Find where the given text appears and provide that cell's center as [x, y] coordinate. 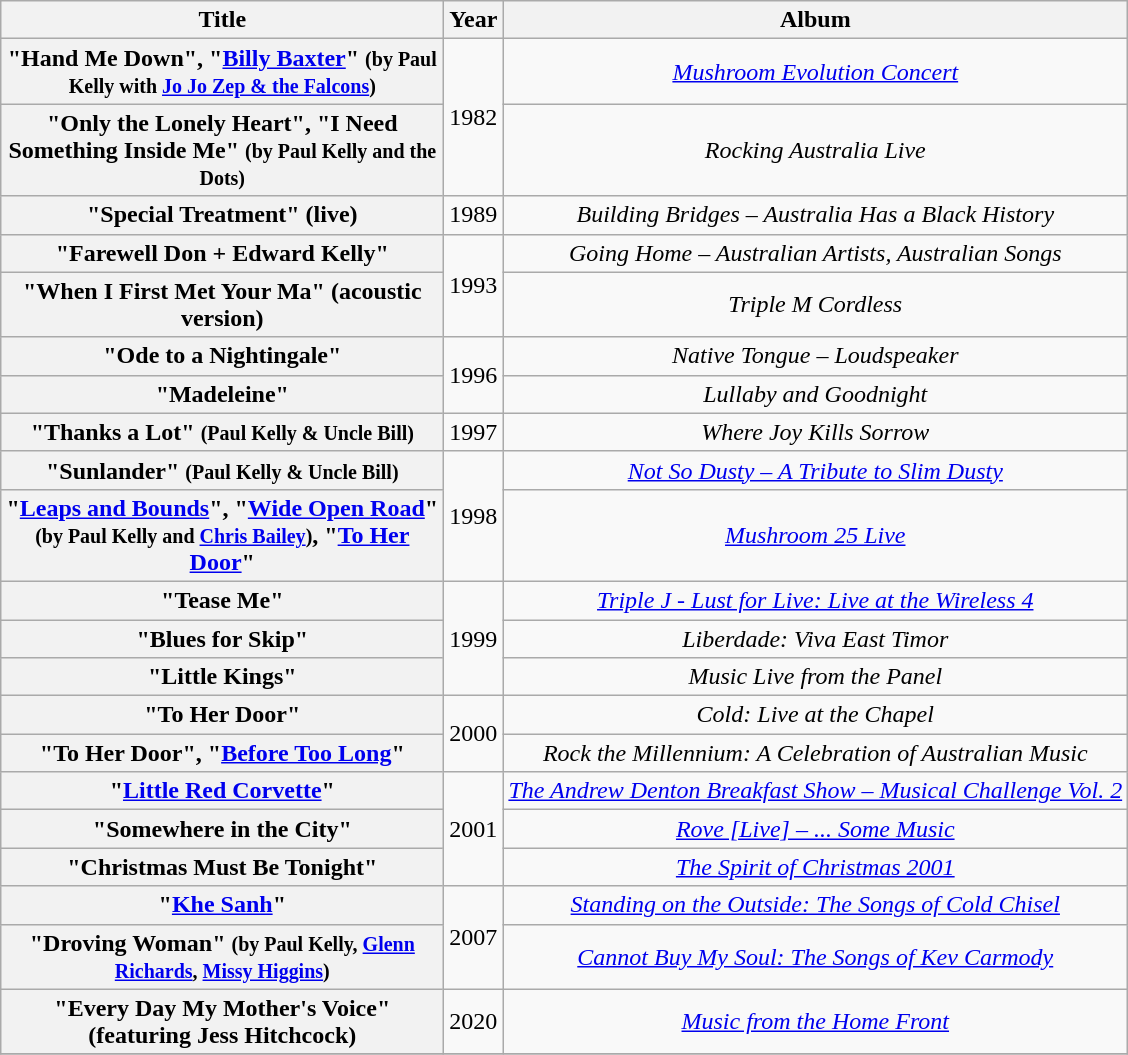
Where Joy Kills Sorrow [816, 432]
"Only the Lonely Heart", "I Need Something Inside Me" (by Paul Kelly and the Dots) [222, 150]
Rove [Live] – ... Some Music [816, 829]
Triple M Cordless [816, 304]
Lullaby and Goodnight [816, 394]
"Khe Sanh" [222, 905]
Standing on the Outside: The Songs of Cold Chisel [816, 905]
Building Bridges – Australia Has a Black History [816, 215]
"Madeleine" [222, 394]
Music from the Home Front [816, 1022]
1993 [474, 286]
2020 [474, 1022]
"Thanks a Lot" (Paul Kelly & Uncle Bill) [222, 432]
"Little Red Corvette" [222, 791]
Music Live from the Panel [816, 677]
Year [474, 20]
"When I First Met Your Ma" (acoustic version) [222, 304]
1999 [474, 638]
1997 [474, 432]
Not So Dusty – A Tribute to Slim Dusty [816, 470]
The Andrew Denton Breakfast Show – Musical Challenge Vol. 2 [816, 791]
Cold: Live at the Chapel [816, 715]
"Little Kings" [222, 677]
"Christmas Must Be Tonight" [222, 867]
Triple J - Lust for Live: Live at the Wireless 4 [816, 600]
2000 [474, 734]
Mushroom 25 Live [816, 535]
"Ode to a Nightingale" [222, 356]
"Sunlander" (Paul Kelly & Uncle Bill) [222, 470]
Mushroom Evolution Concert [816, 72]
Rocking Australia Live [816, 150]
"Special Treatment" (live) [222, 215]
2007 [474, 938]
Going Home – Australian Artists, Australian Songs [816, 253]
The Spirit of Christmas 2001 [816, 867]
"Blues for Skip" [222, 639]
Album [816, 20]
1982 [474, 118]
1996 [474, 375]
"Leaps and Bounds", "Wide Open Road" (by Paul Kelly and Chris Bailey), "To Her Door" [222, 535]
Rock the Millennium: A Celebration of Australian Music [816, 753]
Liberdade: Viva East Timor [816, 639]
"Farewell Don + Edward Kelly" [222, 253]
1989 [474, 215]
1998 [474, 516]
Native Tongue – Loudspeaker [816, 356]
"Every Day My Mother's Voice" (featuring Jess Hitchcock) [222, 1022]
"Tease Me" [222, 600]
Title [222, 20]
"Hand Me Down", "Billy Baxter" (by Paul Kelly with Jo Jo Zep & the Falcons) [222, 72]
"To Her Door" [222, 715]
"Droving Woman" (by Paul Kelly, Glenn Richards, Missy Higgins) [222, 956]
"Somewhere in the City" [222, 829]
2001 [474, 829]
"To Her Door", "Before Too Long" [222, 753]
Cannot Buy My Soul: The Songs of Kev Carmody [816, 956]
